Identify which cell holds the provided text, then report its (x, y) central coordinate. 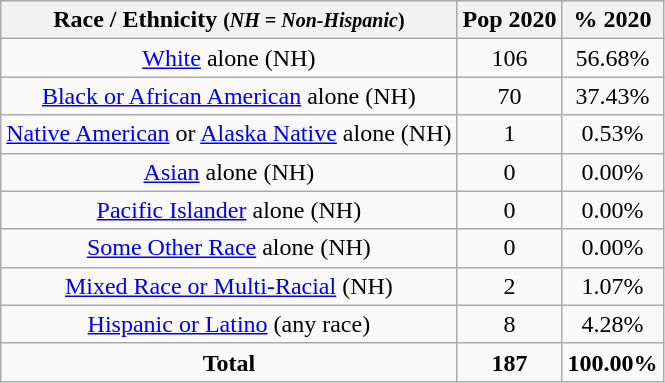
% 2020 (612, 20)
Asian alone (NH) (229, 172)
Hispanic or Latino (any race) (229, 324)
Pop 2020 (510, 20)
0.53% (612, 134)
187 (510, 362)
56.68% (612, 58)
70 (510, 96)
Black or African American alone (NH) (229, 96)
37.43% (612, 96)
106 (510, 58)
Some Other Race alone (NH) (229, 248)
100.00% (612, 362)
1.07% (612, 286)
8 (510, 324)
White alone (NH) (229, 58)
Race / Ethnicity (NH = Non-Hispanic) (229, 20)
1 (510, 134)
Mixed Race or Multi-Racial (NH) (229, 286)
Total (229, 362)
Native American or Alaska Native alone (NH) (229, 134)
4.28% (612, 324)
2 (510, 286)
Pacific Islander alone (NH) (229, 210)
